Find where the given text appears and provide that cell's center as [x, y] coordinate. 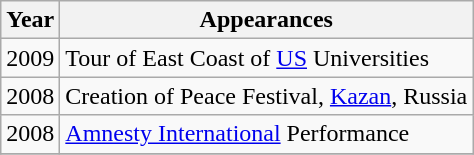
Appearances [266, 20]
2009 [30, 58]
Year [30, 20]
Amnesty International Performance [266, 134]
Tour of East Coast of US Universities [266, 58]
Creation of Peace Festival, Kazan, Russia [266, 96]
